From the cell containing the given text, extract its center point as (X, Y) coordinate. 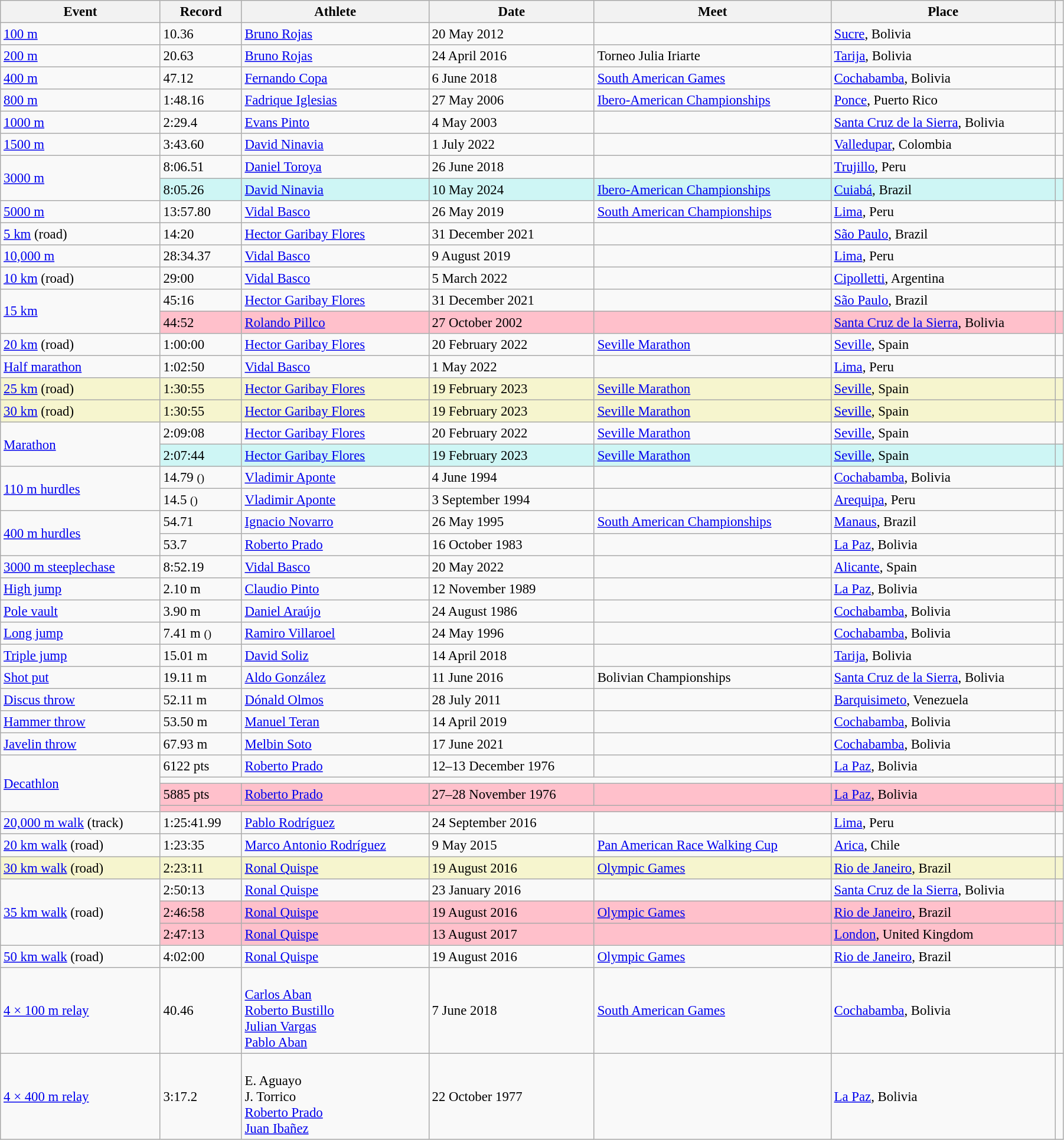
53.50 m (201, 722)
Event (80, 12)
24 April 2016 (511, 56)
5885 pts (201, 795)
2:29.4 (201, 123)
12 November 1989 (511, 589)
2.10 m (201, 589)
110 m hurdles (80, 489)
Daniel Toroya (335, 167)
3:43.60 (201, 145)
6122 pts (201, 766)
Javelin throw (80, 744)
20 km (road) (80, 345)
Evans Pinto (335, 123)
1:23:35 (201, 845)
9 May 2015 (511, 845)
26 May 2019 (511, 211)
10 km (road) (80, 278)
Ponce, Puerto Rico (943, 100)
1:25:41.99 (201, 824)
15.01 m (201, 655)
Cipolletti, Argentina (943, 278)
2:50:13 (201, 890)
28 July 2011 (511, 700)
Arica, Chile (943, 845)
67.93 m (201, 744)
5 km (road) (80, 234)
Alicante, Spain (943, 567)
40.46 (201, 1011)
26 June 2018 (511, 167)
Ramiro Villaroel (335, 633)
14:20 (201, 234)
100 m (80, 34)
3:17.2 (201, 1096)
1000 m (80, 123)
Ignacio Novarro (335, 522)
Daniel Araújo (335, 611)
3000 m steeplechase (80, 567)
Marathon (80, 444)
8:52.19 (201, 567)
54.71 (201, 522)
Torneo Julia Iriarte (712, 56)
Place (943, 12)
24 May 1996 (511, 633)
35 km walk (road) (80, 912)
20 km walk (road) (80, 845)
11 June 2016 (511, 678)
24 September 2016 (511, 824)
Fernando Copa (335, 79)
28:34.37 (201, 256)
400 m (80, 79)
8:06.51 (201, 167)
Bolivian Championships (712, 678)
14.5 () (201, 500)
7.41 m () (201, 633)
2:09:08 (201, 433)
2:23:11 (201, 868)
29:00 (201, 278)
50 km walk (road) (80, 956)
Marco Antonio Rodríguez (335, 845)
27–28 November 1976 (511, 795)
23 January 2016 (511, 890)
19.11 m (201, 678)
16 October 1983 (511, 544)
10.36 (201, 34)
24 August 1986 (511, 611)
Aldo González (335, 678)
5000 m (80, 211)
45:16 (201, 300)
20 May 2022 (511, 567)
3000 m (80, 178)
4 × 100 m relay (80, 1011)
47.12 (201, 79)
Manuel Teran (335, 722)
Date (511, 12)
800 m (80, 100)
6 June 2018 (511, 79)
27 October 2002 (511, 322)
26 May 1995 (511, 522)
2:46:58 (201, 912)
1 May 2022 (511, 367)
Pablo Rodríguez (335, 824)
15 km (80, 312)
44:52 (201, 322)
Dónald Olmos (335, 700)
14.79 () (201, 478)
400 m hurdles (80, 534)
Fadrique Iglesias (335, 100)
25 km (road) (80, 389)
Cuiabá, Brazil (943, 190)
Half marathon (80, 367)
Valledupar, Colombia (943, 145)
Record (201, 12)
3.90 m (201, 611)
1:00:00 (201, 345)
3 September 1994 (511, 500)
E. AguayoJ. TorricoRoberto PradoJuan Ibañez (335, 1096)
1500 m (80, 145)
Barquisimeto, Venezuela (943, 700)
4 May 2003 (511, 123)
22 October 1977 (511, 1096)
14 April 2019 (511, 722)
30 km walk (road) (80, 868)
Rolando Pillco (335, 322)
High jump (80, 589)
2:47:13 (201, 934)
4:02:00 (201, 956)
2:07:44 (201, 456)
Pole vault (80, 611)
9 August 2019 (511, 256)
20,000 m walk (track) (80, 824)
Manaus, Brazil (943, 522)
17 June 2021 (511, 744)
Triple jump (80, 655)
Decathlon (80, 783)
20.63 (201, 56)
52.11 m (201, 700)
1 July 2022 (511, 145)
Melbin Soto (335, 744)
4 × 400 m relay (80, 1096)
1:48.16 (201, 100)
53.7 (201, 544)
8:05.26 (201, 190)
20 May 2012 (511, 34)
Sucre, Bolivia (943, 34)
Meet (712, 12)
Discus throw (80, 700)
27 May 2006 (511, 100)
Pan American Race Walking Cup (712, 845)
Hammer throw (80, 722)
7 June 2018 (511, 1011)
Claudio Pinto (335, 589)
13:57.80 (201, 211)
Athlete (335, 12)
14 April 2018 (511, 655)
30 km (road) (80, 411)
Shot put (80, 678)
1:02:50 (201, 367)
13 August 2017 (511, 934)
David Soliz (335, 655)
4 June 1994 (511, 478)
10,000 m (80, 256)
200 m (80, 56)
Trujillo, Peru (943, 167)
London, United Kingdom (943, 934)
Arequipa, Peru (943, 500)
10 May 2024 (511, 190)
Carlos AbanRoberto BustilloJulian VargasPablo Aban (335, 1011)
Long jump (80, 633)
5 March 2022 (511, 278)
12–13 December 1976 (511, 766)
